Identify which cell holds the provided text, then report its (x, y) central coordinate. 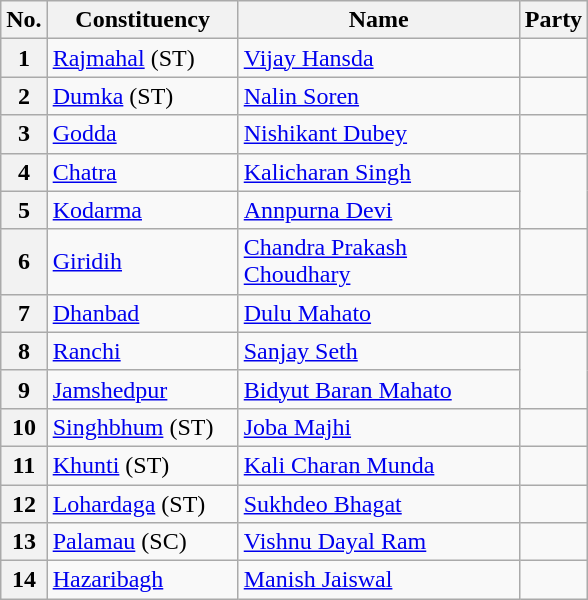
Joba Majhi (378, 427)
Nalin Soren (378, 96)
Kodarma (142, 210)
Godda (142, 134)
Annpurna Devi (378, 210)
14 (24, 580)
Vishnu Dayal Ram (378, 542)
Nishikant Dubey (378, 134)
13 (24, 542)
Hazaribagh (142, 580)
7 (24, 313)
Khunti (ST) (142, 465)
5 (24, 210)
9 (24, 389)
No. (24, 20)
Palamau (SC) (142, 542)
8 (24, 351)
Sukhdeo Bhagat (378, 503)
Constituency (142, 20)
3 (24, 134)
Vijay Hansda (378, 58)
2 (24, 96)
Giridih (142, 262)
Lohardaga (ST) (142, 503)
Kalicharan Singh (378, 172)
Bidyut Baran Mahato (378, 389)
Dulu Mahato (378, 313)
10 (24, 427)
Dhanbad (142, 313)
Singhbhum (ST) (142, 427)
Chatra (142, 172)
Jamshedpur (142, 389)
4 (24, 172)
Ranchi (142, 351)
Manish Jaiswal (378, 580)
12 (24, 503)
Dumka (ST) (142, 96)
Rajmahal (ST) (142, 58)
Chandra Prakash Choudhary (378, 262)
6 (24, 262)
1 (24, 58)
Sanjay Seth (378, 351)
Kali Charan Munda (378, 465)
11 (24, 465)
Party (553, 20)
Name (378, 20)
